Capture the cell that displays the provided text and extract its [X, Y] central coordinate. 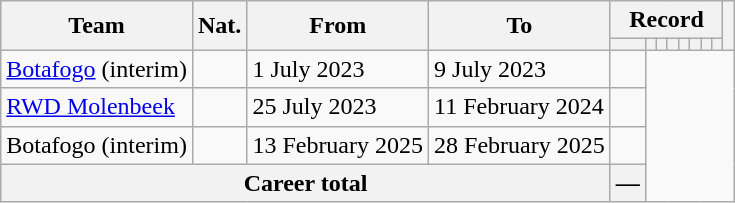
— [628, 183]
11 February 2024 [520, 107]
Team [97, 26]
13 February 2025 [338, 145]
Nat. [219, 26]
RWD Molenbeek [97, 107]
25 July 2023 [338, 107]
1 July 2023 [338, 69]
From [338, 26]
28 February 2025 [520, 145]
To [520, 26]
9 July 2023 [520, 69]
Record [666, 20]
Career total [306, 183]
